Determine the (x, y) coordinate at the center of the cell enclosing the given text.  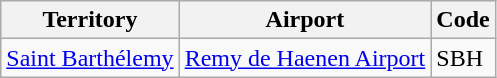
SBH (463, 58)
Airport (305, 20)
Code (463, 20)
Territory (90, 20)
Saint Barthélemy (90, 58)
Remy de Haenen Airport (305, 58)
